From the cell containing the given text, extract its center point as (X, Y) coordinate. 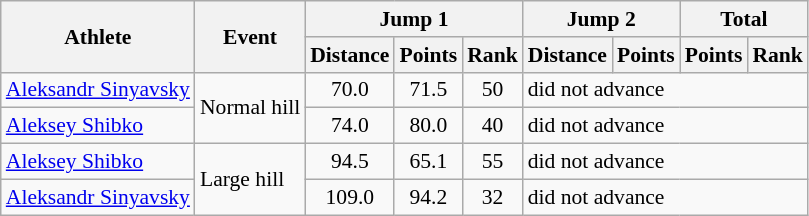
55 (492, 162)
Event (250, 36)
Jump 2 (602, 19)
71.5 (428, 90)
Athlete (98, 36)
74.0 (350, 126)
80.0 (428, 126)
Jump 1 (414, 19)
109.0 (350, 197)
Total (744, 19)
94.5 (350, 162)
40 (492, 126)
Large hill (250, 180)
32 (492, 197)
65.1 (428, 162)
50 (492, 90)
Normal hill (250, 108)
70.0 (350, 90)
94.2 (428, 197)
